Scan for the cell matching the given text and deliver its (X, Y) coordinate at center. 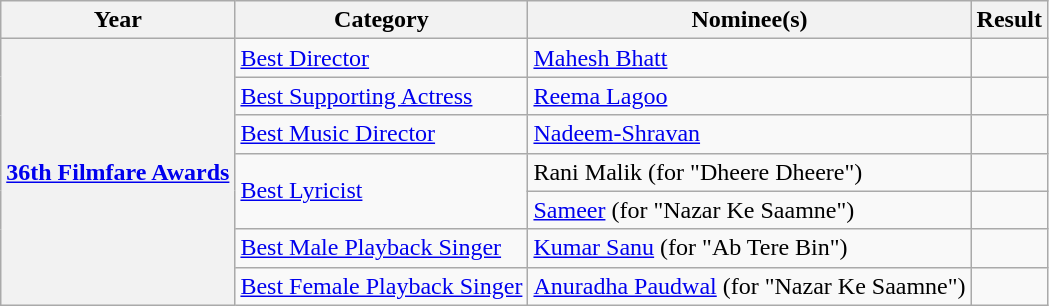
Result (1009, 20)
36th Filmfare Awards (118, 172)
Best Lyricist (382, 191)
Nadeem-Shravan (750, 134)
Anuradha Paudwal (for "Nazar Ke Saamne") (750, 286)
Nominee(s) (750, 20)
Year (118, 20)
Mahesh Bhatt (750, 58)
Category (382, 20)
Sameer (for "Nazar Ke Saamne") (750, 210)
Reema Lagoo (750, 96)
Best Female Playback Singer (382, 286)
Best Director (382, 58)
Best Supporting Actress (382, 96)
Best Male Playback Singer (382, 248)
Kumar Sanu (for "Ab Tere Bin") (750, 248)
Best Music Director (382, 134)
Rani Malik (for "Dheere Dheere") (750, 172)
